Determine the [X, Y] coordinate at the center of the cell enclosing the given text.  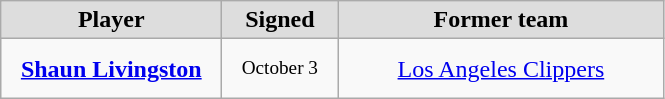
Former team [501, 20]
Signed [280, 20]
October 3 [280, 69]
Los Angeles Clippers [501, 69]
Shaun Livingston [112, 69]
Player [112, 20]
